Identify which cell holds the provided text, then report its [x, y] central coordinate. 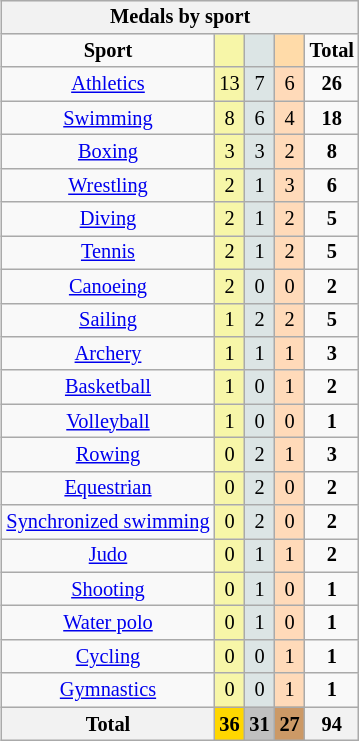
26 [332, 84]
Boxing [108, 152]
Diving [108, 219]
Canoeing [108, 286]
4 [290, 118]
7 [260, 84]
Sport [108, 51]
36 [229, 724]
Athletics [108, 84]
Archery [108, 354]
Cycling [108, 657]
Judo [108, 556]
Water polo [108, 623]
Volleyball [108, 421]
27 [290, 724]
94 [332, 724]
Gymnastics [108, 690]
Equestrian [108, 488]
Basketball [108, 387]
31 [260, 724]
Wrestling [108, 185]
Swimming [108, 118]
13 [229, 84]
18 [332, 118]
Medals by sport [180, 17]
Sailing [108, 320]
Tennis [108, 253]
Rowing [108, 455]
Synchronized swimming [108, 522]
Shooting [108, 589]
